Provide the [X, Y] coordinate of the cell's center where the given text is located.  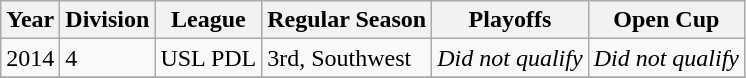
Regular Season [347, 20]
Open Cup [666, 20]
2014 [30, 58]
Playoffs [510, 20]
Division [108, 20]
Year [30, 20]
USL PDL [208, 58]
4 [108, 58]
League [208, 20]
3rd, Southwest [347, 58]
